Scan for the cell matching the given text and deliver its [x, y] coordinate at center. 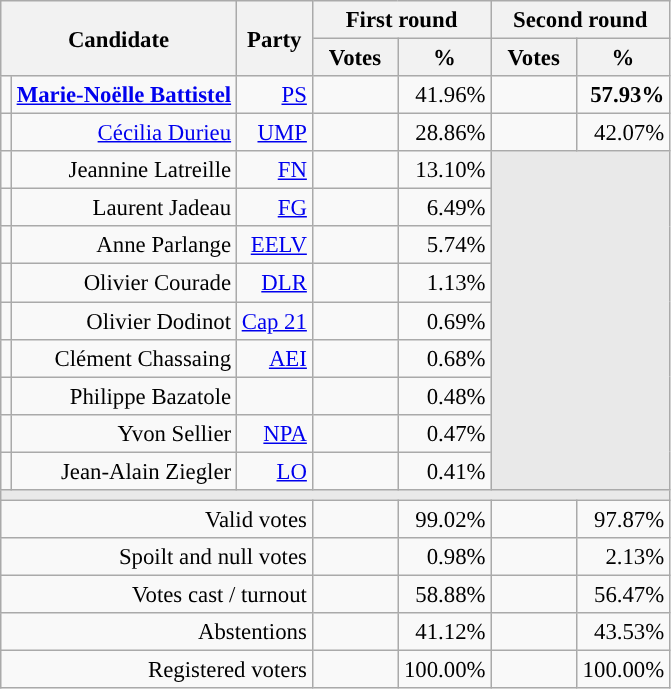
0.48% [444, 396]
PS [274, 95]
EELV [274, 245]
97.87% [622, 519]
Yvon Sellier [124, 433]
99.02% [444, 519]
1.13% [444, 283]
Jeannine Latreille [124, 170]
56.47% [622, 594]
0.68% [444, 358]
Second round [580, 20]
UMP [274, 133]
0.41% [444, 471]
58.88% [444, 594]
2.13% [622, 557]
41.12% [444, 632]
Party [274, 38]
Olivier Dodinot [124, 321]
Candidate [119, 38]
FG [274, 208]
Abstentions [156, 632]
Cécilia Durieu [124, 133]
0.69% [444, 321]
13.10% [444, 170]
Valid votes [156, 519]
Jean-Alain Ziegler [124, 471]
28.86% [444, 133]
Anne Parlange [124, 245]
Clément Chassaing [124, 358]
Laurent Jadeau [124, 208]
DLR [274, 283]
Marie-Noëlle Battistel [124, 95]
0.47% [444, 433]
41.96% [444, 95]
Votes cast / turnout [156, 594]
0.98% [444, 557]
Cap 21 [274, 321]
Philippe Bazatole [124, 396]
5.74% [444, 245]
Spoilt and null votes [156, 557]
NPA [274, 433]
Olivier Courade [124, 283]
AEI [274, 358]
6.49% [444, 208]
LO [274, 471]
43.53% [622, 632]
First round [402, 20]
FN [274, 170]
Registered voters [156, 670]
42.07% [622, 133]
57.93% [622, 95]
